Return the (x, y) coordinate for the center point of the cell that contains the specified text.  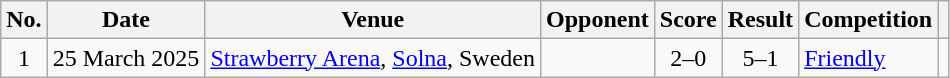
Friendly (868, 58)
2–0 (688, 58)
Venue (373, 20)
Result (760, 20)
1 (24, 58)
Opponent (598, 20)
Strawberry Arena, Solna, Sweden (373, 58)
5–1 (760, 58)
Date (126, 20)
No. (24, 20)
Competition (868, 20)
Score (688, 20)
25 March 2025 (126, 58)
